From the cell containing the given text, extract its center point as [X, Y] coordinate. 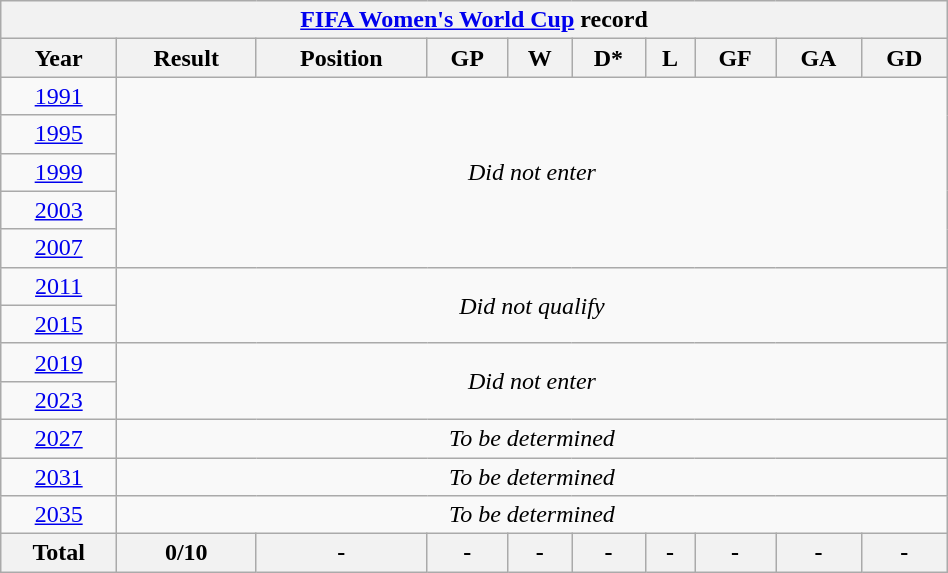
GA [819, 58]
GF [736, 58]
Did not qualify [532, 305]
1995 [59, 134]
GP [468, 58]
GD [904, 58]
2019 [59, 362]
W [540, 58]
Year [59, 58]
2035 [59, 515]
2007 [59, 248]
Total [59, 553]
2011 [59, 286]
Result [186, 58]
0/10 [186, 553]
2031 [59, 477]
1999 [59, 172]
2015 [59, 324]
D* [609, 58]
2027 [59, 438]
FIFA Women's World Cup record [474, 20]
Position [342, 58]
2023 [59, 400]
L [670, 58]
2003 [59, 210]
1991 [59, 96]
